Provide the (x, y) coordinate of the cell's center where the given text is located.  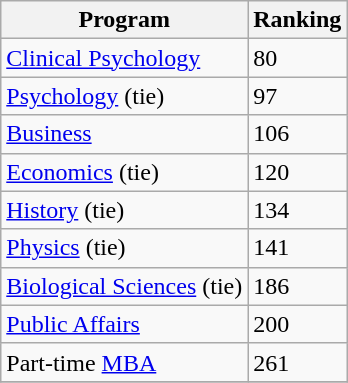
97 (298, 96)
Clinical Psychology (124, 58)
261 (298, 362)
Part-time MBA (124, 362)
History (tie) (124, 210)
Economics (tie) (124, 172)
Psychology (tie) (124, 96)
Public Affairs (124, 324)
120 (298, 172)
134 (298, 210)
Business (124, 134)
186 (298, 286)
200 (298, 324)
Ranking (298, 20)
80 (298, 58)
Biological Sciences (tie) (124, 286)
Physics (tie) (124, 248)
141 (298, 248)
Program (124, 20)
106 (298, 134)
